Determine the [X, Y] coordinate at the center of the cell enclosing the given text.  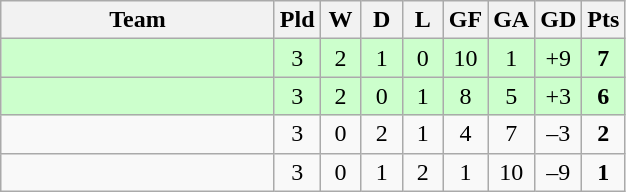
–9 [558, 172]
4 [465, 134]
+3 [558, 96]
L [422, 20]
Team [138, 20]
Pld [297, 20]
GF [465, 20]
–3 [558, 134]
D [382, 20]
W [340, 20]
+9 [558, 58]
8 [465, 96]
5 [512, 96]
6 [604, 96]
Pts [604, 20]
GD [558, 20]
GA [512, 20]
